For the text-containing cell, return its midpoint in [x, y] coordinate format. 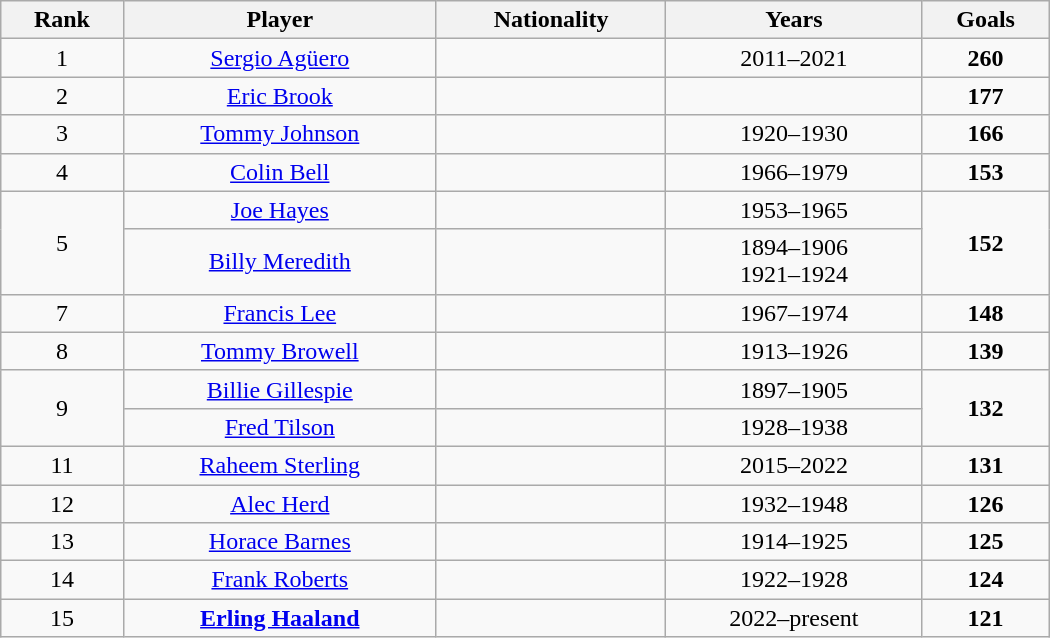
Erling Haaland [280, 618]
Nationality [550, 20]
2015–2022 [794, 465]
1922–1928 [794, 580]
Rank [62, 20]
Billie Gillespie [280, 389]
1932–1948 [794, 503]
Sergio Agüero [280, 58]
1928–1938 [794, 427]
Alec Herd [280, 503]
Tommy Browell [280, 351]
1966–1979 [794, 172]
153 [986, 172]
4 [62, 172]
Raheem Sterling [280, 465]
Eric Brook [280, 96]
Billy Meredith [280, 262]
Goals [986, 20]
Joe Hayes [280, 210]
260 [986, 58]
121 [986, 618]
13 [62, 542]
Tommy Johnson [280, 134]
5 [62, 242]
152 [986, 242]
1967–1974 [794, 313]
125 [986, 542]
3 [62, 134]
1953–1965 [794, 210]
2 [62, 96]
15 [62, 618]
12 [62, 503]
8 [62, 351]
Frank Roberts [280, 580]
177 [986, 96]
Player [280, 20]
131 [986, 465]
132 [986, 408]
126 [986, 503]
124 [986, 580]
Fred Tilson [280, 427]
14 [62, 580]
7 [62, 313]
139 [986, 351]
1920–1930 [794, 134]
1913–1926 [794, 351]
11 [62, 465]
2022–present [794, 618]
2011–2021 [794, 58]
Colin Bell [280, 172]
Francis Lee [280, 313]
Years [794, 20]
166 [986, 134]
Horace Barnes [280, 542]
148 [986, 313]
1897–1905 [794, 389]
1894–19061921–1924 [794, 262]
1 [62, 58]
1914–1925 [794, 542]
9 [62, 408]
